Detect which cell encompasses the target text, then output its [x, y] center coordinate. 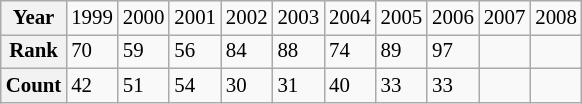
88 [299, 51]
97 [453, 51]
51 [144, 85]
2007 [505, 18]
Year [34, 18]
1999 [92, 18]
2004 [350, 18]
Rank [34, 51]
89 [402, 51]
40 [350, 85]
54 [195, 85]
2001 [195, 18]
2005 [402, 18]
84 [247, 51]
74 [350, 51]
31 [299, 85]
30 [247, 85]
Count [34, 85]
56 [195, 51]
2006 [453, 18]
59 [144, 51]
70 [92, 51]
2003 [299, 18]
42 [92, 85]
2008 [556, 18]
2000 [144, 18]
2002 [247, 18]
